For the text-containing cell, return its midpoint in (X, Y) coordinate format. 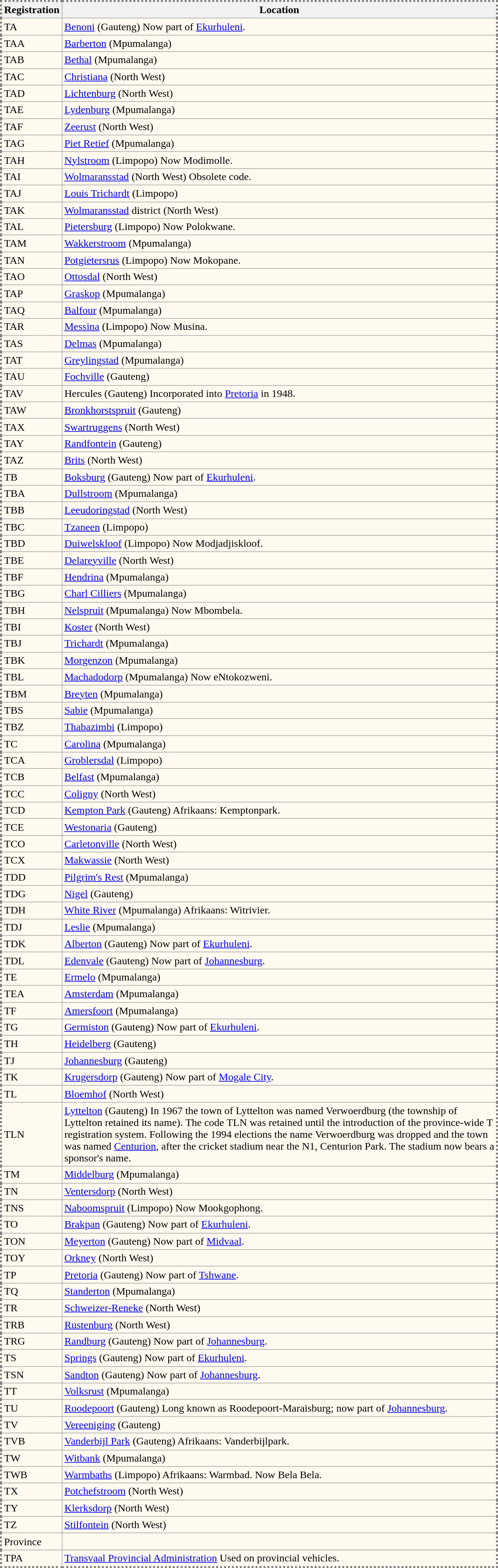
TR (32, 1308)
Ventersdorp (North West) (279, 1191)
TB (32, 477)
TBI (32, 627)
TCD (32, 811)
Bethal (Mpumalanga) (279, 60)
Bloemhof (North West) (279, 1094)
TE (32, 977)
Potgietersrus (Limpopo) Now Mokopane. (279, 260)
TDL (32, 960)
TM (32, 1175)
TBH (32, 610)
TBS (32, 710)
TAA (32, 43)
TAS (32, 343)
TY (32, 1508)
Coligny (North West) (279, 794)
Wolmaransstad (North West) Obsolete code. (279, 177)
Boksburg (Gauteng) Now part of Ekurhuleni. (279, 477)
TA (32, 27)
Westonaria (Gauteng) (279, 827)
Vanderbijl Park (Gauteng) Afrikaans: Vanderbijlpark. (279, 1441)
Wolmaransstad district (North West) (279, 210)
TAR (32, 327)
TAK (32, 210)
Morgenzon (Mpumalanga) (279, 660)
TG (32, 1027)
TBL (32, 677)
TDJ (32, 927)
TBC (32, 527)
Naboomspruit (Limpopo) Now Mookgophong. (279, 1208)
Johannesburg (Gauteng) (279, 1061)
TCB (32, 777)
Trichardt (Mpumalanga) (279, 644)
TON (32, 1241)
TAV (32, 393)
Ottosdal (North West) (279, 277)
Hendrina (Mpumalanga) (279, 577)
TAZ (32, 460)
TAF (32, 127)
Carletonville (North West) (279, 844)
TAC (32, 77)
Sandton (Gauteng) Now part of Johannesburg. (279, 1375)
TAN (32, 260)
TAH (32, 160)
TAX (32, 427)
TWB (32, 1475)
Springs (Gauteng) Now part of Ekurhuleni. (279, 1358)
Brits (North West) (279, 460)
TAP (32, 294)
Greylingstad (Mpumalanga) (279, 360)
TCC (32, 794)
Christiana (North West) (279, 77)
TBB (32, 510)
TK (32, 1077)
TH (32, 1044)
Graskop (Mpumalanga) (279, 294)
Standerton (Mpumalanga) (279, 1291)
TBZ (32, 727)
Leslie (Mpumalanga) (279, 927)
Nelspruit (Mpumalanga) Now Mbombela. (279, 610)
Piet Retief (Mpumalanga) (279, 143)
TN (32, 1191)
TAL (32, 227)
Ermelo (Mpumalanga) (279, 977)
Germiston (Gauteng) Now part of Ekurhuleni. (279, 1027)
Potchefstroom (North West) (279, 1491)
Groblersdal (Limpopo) (279, 761)
TDH (32, 910)
TBJ (32, 644)
TAQ (32, 310)
TCA (32, 761)
Amersfoort (Mpumalanga) (279, 1011)
TAT (32, 360)
Klerksdorp (North West) (279, 1508)
Pietersburg (Limpopo) Now Polokwane. (279, 227)
TX (32, 1491)
Swartruggens (North West) (279, 427)
TLN (32, 1134)
Stilfontein (North West) (279, 1525)
TRB (32, 1324)
Pilgrim's Rest (Mpumalanga) (279, 877)
TRG (32, 1341)
Brakpan (Gauteng) Now part of Ekurhuleni. (279, 1225)
Benoni (Gauteng) Now part of Ekurhuleni. (279, 27)
TAE (32, 110)
Makwassie (North West) (279, 860)
Zeerust (North West) (279, 127)
Belfast (Mpumalanga) (279, 777)
Schweizer-Reneke (North West) (279, 1308)
Witbank (Mpumalanga) (279, 1458)
Fochville (Gauteng) (279, 377)
TSN (32, 1375)
Kempton Park (Gauteng) Afrikaans: Kemptonpark. (279, 811)
TAG (32, 143)
TBG (32, 594)
Warmbaths (Limpopo) Afrikaans: Warmbad. Now Bela Bela. (279, 1475)
Registration (32, 10)
Alberton (Gauteng) Now part of Ekurhuleni. (279, 944)
TDK (32, 944)
Dullstroom (Mpumalanga) (279, 494)
Rustenburg (North West) (279, 1324)
TEA (32, 994)
TZ (32, 1525)
Nigel (Gauteng) (279, 894)
Meyerton (Gauteng) Now part of Midvaal. (279, 1241)
Lichtenburg (North West) (279, 93)
Duiwelskloof (Limpopo) Now Modjadjiskloof. (279, 544)
Koster (North West) (279, 627)
TAD (32, 93)
TV (32, 1425)
TDG (32, 894)
Charl Cilliers (Mpumalanga) (279, 594)
Lydenburg (Mpumalanga) (279, 110)
TAI (32, 177)
Machadodorp (Mpumalanga) Now eNtokozweni. (279, 677)
Messina (Limpopo) Now Musina. (279, 327)
Balfour (Mpumalanga) (279, 310)
TAJ (32, 193)
TBF (32, 577)
Delareyville (North West) (279, 560)
TBK (32, 660)
Hercules (Gauteng) Incorporated into Pretoria in 1948. (279, 393)
TDD (32, 877)
TAM (32, 244)
Carolina (Mpumalanga) (279, 743)
TVB (32, 1441)
TCE (32, 827)
Breyten (Mpumalanga) (279, 694)
Nylstroom (Limpopo) Now Modimolle. (279, 160)
TL (32, 1094)
TAO (32, 277)
Location (279, 10)
Province (32, 1541)
Bronkhorstspruit (Gauteng) (279, 410)
Barberton (Mpumalanga) (279, 43)
Pretoria (Gauteng) Now part of Tshwane. (279, 1274)
Wakkerstroom (Mpumalanga) (279, 244)
TW (32, 1458)
TCX (32, 860)
Transvaal Provincial Administration Used on provincial vehicles. (279, 1558)
TCO (32, 844)
Edenvale (Gauteng) Now part of Johannesburg. (279, 960)
Volksrust (Mpumalanga) (279, 1391)
TQ (32, 1291)
TO (32, 1225)
Randfontein (Gauteng) (279, 443)
TT (32, 1391)
TC (32, 743)
Roodepoort (Gauteng) Long known as Roodepoort-Maraisburg; now part of Johannesburg. (279, 1408)
Krugersdorp (Gauteng) Now part of Mogale City. (279, 1077)
Randburg (Gauteng) Now part of Johannesburg. (279, 1341)
TOY (32, 1258)
TBM (32, 694)
TP (32, 1274)
Middelburg (Mpumalanga) (279, 1175)
TBA (32, 494)
Sabie (Mpumalanga) (279, 710)
TJ (32, 1061)
TAU (32, 377)
TAY (32, 443)
Orkney (North West) (279, 1258)
TAW (32, 410)
Leeudoringstad (North West) (279, 510)
TU (32, 1408)
Heidelberg (Gauteng) (279, 1044)
TAB (32, 60)
White River (Mpumalanga) Afrikaans: Witrivier. (279, 910)
TNS (32, 1208)
TF (32, 1011)
Tzaneen (Limpopo) (279, 527)
Vereeniging (Gauteng) (279, 1425)
Delmas (Mpumalanga) (279, 343)
TS (32, 1358)
Louis Trichardt (Limpopo) (279, 193)
Thabazimbi (Limpopo) (279, 727)
TPA (32, 1558)
TBE (32, 560)
TBD (32, 544)
Amsterdam (Mpumalanga) (279, 994)
